Detect which cell encompasses the target text, then output its [x, y] center coordinate. 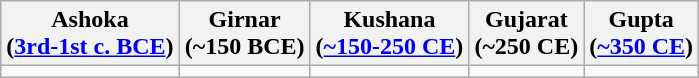
Kushana(~150-250 CE) [390, 34]
Girnar(~150 BCE) [244, 34]
Gupta(~350 CE) [642, 34]
Gujarat(~250 CE) [526, 34]
Ashoka(3rd-1st c. BCE) [90, 34]
